Extract the [X, Y] coordinate from the center of the cell holding the provided text.  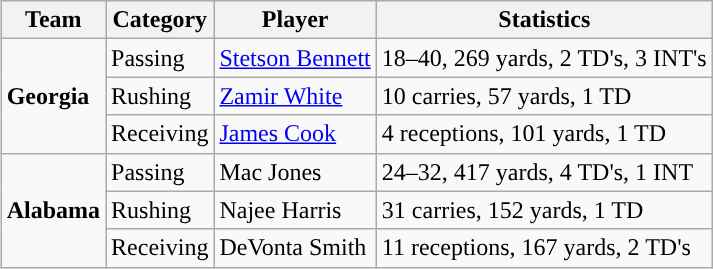
Team [53, 20]
Alabama [53, 210]
Georgia [53, 96]
Zamir White [295, 96]
Player [295, 20]
DeVonta Smith [295, 248]
Najee Harris [295, 210]
Statistics [544, 20]
Stetson Bennett [295, 58]
24–32, 417 yards, 4 TD's, 1 INT [544, 172]
10 carries, 57 yards, 1 TD [544, 96]
Mac Jones [295, 172]
18–40, 269 yards, 2 TD's, 3 INT's [544, 58]
Category [160, 20]
4 receptions, 101 yards, 1 TD [544, 134]
11 receptions, 167 yards, 2 TD's [544, 248]
31 carries, 152 yards, 1 TD [544, 210]
James Cook [295, 134]
